Output the (x, y) coordinate of the center of the cell containing the given text.  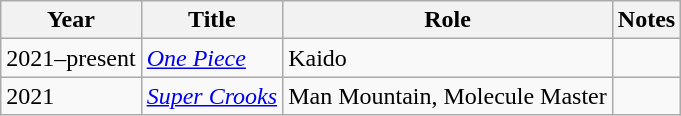
Notes (646, 20)
2021 (71, 96)
Year (71, 20)
Kaido (448, 58)
Man Mountain, Molecule Master (448, 96)
Super Crooks (212, 96)
Title (212, 20)
Role (448, 20)
2021–present (71, 58)
One Piece (212, 58)
